Return [X, Y] of the center of cell containing provided text 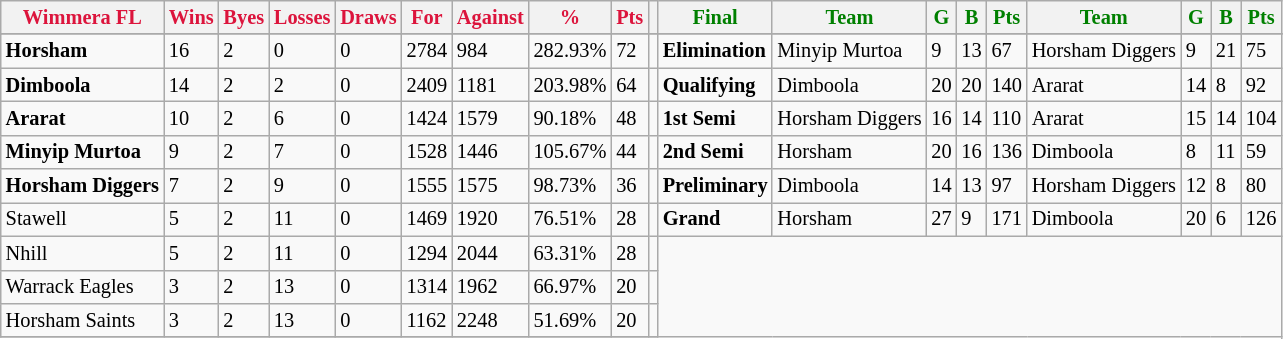
44 [630, 152]
1555 [427, 186]
203.98% [570, 85]
For [427, 17]
92 [1261, 85]
Final [716, 17]
15 [1196, 118]
2784 [427, 51]
Warrack Eagles [82, 287]
Against [490, 17]
1575 [490, 186]
64 [630, 85]
Wins [192, 17]
67 [1007, 51]
1962 [490, 287]
1181 [490, 85]
27 [941, 219]
1446 [490, 152]
59 [1261, 152]
104 [1261, 118]
10 [192, 118]
1314 [427, 287]
90.18% [570, 118]
Qualifying [716, 85]
984 [490, 51]
Elimination [716, 51]
75 [1261, 51]
72 [630, 51]
105.67% [570, 152]
1294 [427, 253]
21 [1226, 51]
Stawell [82, 219]
126 [1261, 219]
1162 [427, 320]
48 [630, 118]
1528 [427, 152]
Horsham Saints [82, 320]
Losses [302, 17]
110 [1007, 118]
76.51% [570, 219]
% [570, 17]
171 [1007, 219]
140 [1007, 85]
1424 [427, 118]
1579 [490, 118]
2248 [490, 320]
2044 [490, 253]
1st Semi [716, 118]
63.31% [570, 253]
Grand [716, 219]
66.97% [570, 287]
97 [1007, 186]
80 [1261, 186]
36 [630, 186]
98.73% [570, 186]
Nhill [82, 253]
1920 [490, 219]
136 [1007, 152]
12 [1196, 186]
Wimmera FL [82, 17]
2409 [427, 85]
Byes [244, 17]
1469 [427, 219]
Draws [368, 17]
2nd Semi [716, 152]
51.69% [570, 320]
Preliminary [716, 186]
282.93% [570, 51]
